Output the (X, Y) coordinate of the center of the cell containing the given text.  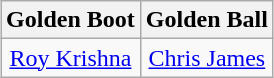
Chris James (206, 58)
Golden Boot (71, 20)
Roy Krishna (71, 58)
Golden Ball (206, 20)
